Return the [x, y] coordinate for the center point of the cell that contains the specified text.  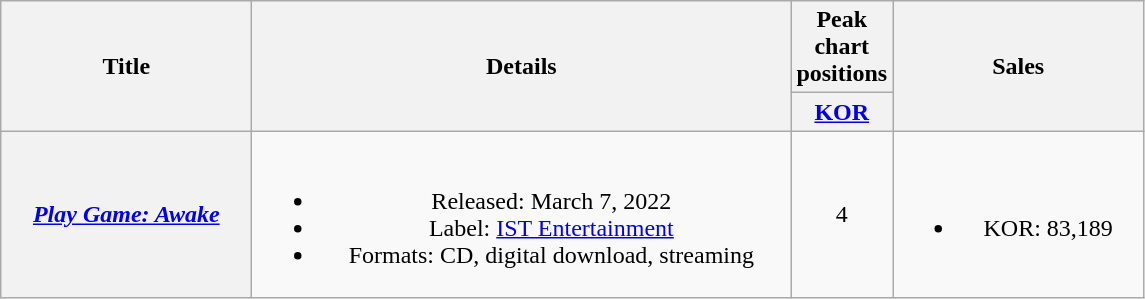
KOR [842, 112]
Title [126, 66]
4 [842, 214]
Sales [1018, 66]
Details [522, 66]
Peak chart positions [842, 47]
Released: March 7, 2022Label: IST EntertainmentFormats: CD, digital download, streaming [522, 214]
Play Game: Awake [126, 214]
KOR: 83,189 [1018, 214]
